Search for the cell housing the specified text and yield its (x, y) center coordinate. 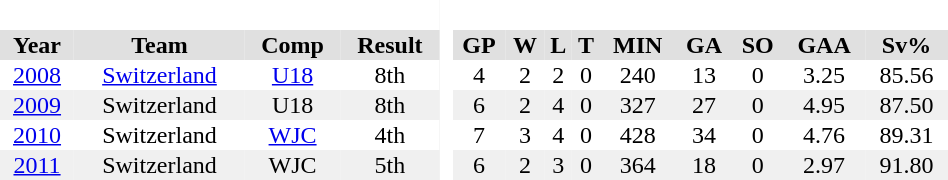
34 (704, 135)
91.80 (906, 165)
2009 (37, 105)
327 (638, 105)
7 (480, 135)
2.97 (824, 165)
GP (480, 45)
W (524, 45)
Comp (292, 45)
2011 (37, 165)
MIN (638, 45)
85.56 (906, 75)
Year (37, 45)
GAA (824, 45)
L (559, 45)
364 (638, 165)
27 (704, 105)
3.25 (824, 75)
5th (390, 165)
18 (704, 165)
Team (160, 45)
4.76 (824, 135)
Result (390, 45)
428 (638, 135)
87.50 (906, 105)
T (586, 45)
89.31 (906, 135)
SO (758, 45)
4th (390, 135)
Sv% (906, 45)
GA (704, 45)
2010 (37, 135)
4.95 (824, 105)
13 (704, 75)
240 (638, 75)
2008 (37, 75)
